For the text-containing cell, return its midpoint in (x, y) coordinate format. 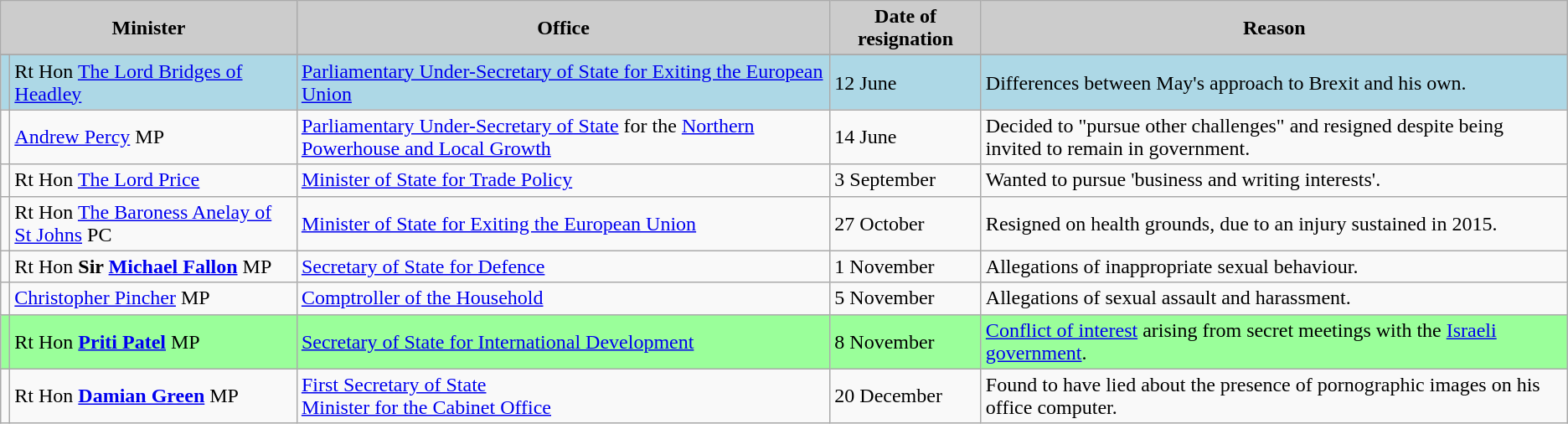
14 June (906, 137)
Conflict of interest arising from secret meetings with the Israeli government. (1274, 342)
Minister (149, 28)
Rt Hon Priti Patel MP (154, 342)
27 October (906, 223)
Allegations of sexual assault and harassment. (1274, 298)
Rt Hon Damian Green MP (154, 396)
Allegations of inappropriate sexual behaviour. (1274, 266)
1 November (906, 266)
Andrew Percy MP (154, 137)
Minister of State for Exiting the European Union (563, 223)
Office (563, 28)
Parliamentary Under-Secretary of State for the Northern Powerhouse and Local Growth (563, 137)
20 December (906, 396)
Resigned on health grounds, due to an injury sustained in 2015. (1274, 223)
3 September (906, 180)
Found to have lied about the presence of pornographic images on his office computer. (1274, 396)
Christopher Pincher MP (154, 298)
Rt Hon The Lord Price (154, 180)
Decided to "pursue other challenges" and resigned despite being invited to remain in government. (1274, 137)
Secretary of State for Defence (563, 266)
12 June (906, 82)
8 November (906, 342)
Comptroller of the Household (563, 298)
Differences between May's approach to Brexit and his own. (1274, 82)
Reason (1274, 28)
Rt Hon The Baroness Anelay of St Johns PC (154, 223)
Parliamentary Under-Secretary of State for Exiting the European Union (563, 82)
First Secretary of StateMinister for the Cabinet Office (563, 396)
Date of resignation (906, 28)
5 November (906, 298)
Wanted to pursue 'business and writing interests'. (1274, 180)
Secretary of State for International Development (563, 342)
Minister of State for Trade Policy (563, 180)
Rt Hon Sir Michael Fallon MP (154, 266)
Rt Hon The Lord Bridges of Headley (154, 82)
